Find where the given text appears and provide that cell's center as (X, Y) coordinate. 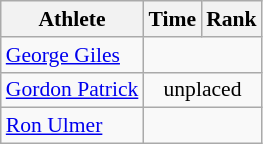
Ron Ulmer (72, 126)
George Giles (72, 55)
Athlete (72, 19)
Time (172, 19)
unplaced (202, 90)
Rank (232, 19)
Gordon Patrick (72, 90)
